Determine the [X, Y] coordinate at the center of the cell enclosing the given text.  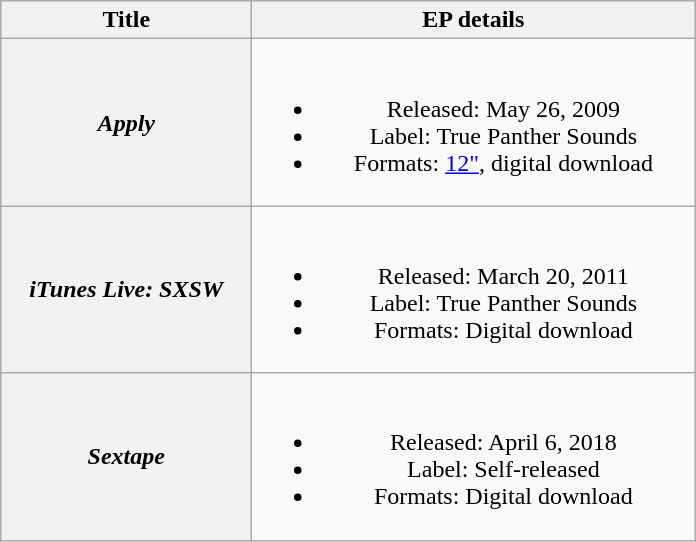
Title [126, 20]
Released: March 20, 2011Label: True Panther SoundsFormats: Digital download [474, 290]
Sextape [126, 456]
iTunes Live: SXSW [126, 290]
Apply [126, 122]
Released: May 26, 2009Label: True Panther SoundsFormats: 12", digital download [474, 122]
Released: April 6, 2018Label: Self-releasedFormats: Digital download [474, 456]
EP details [474, 20]
